Locate the cell with the specified text and output its [X, Y] center coordinate. 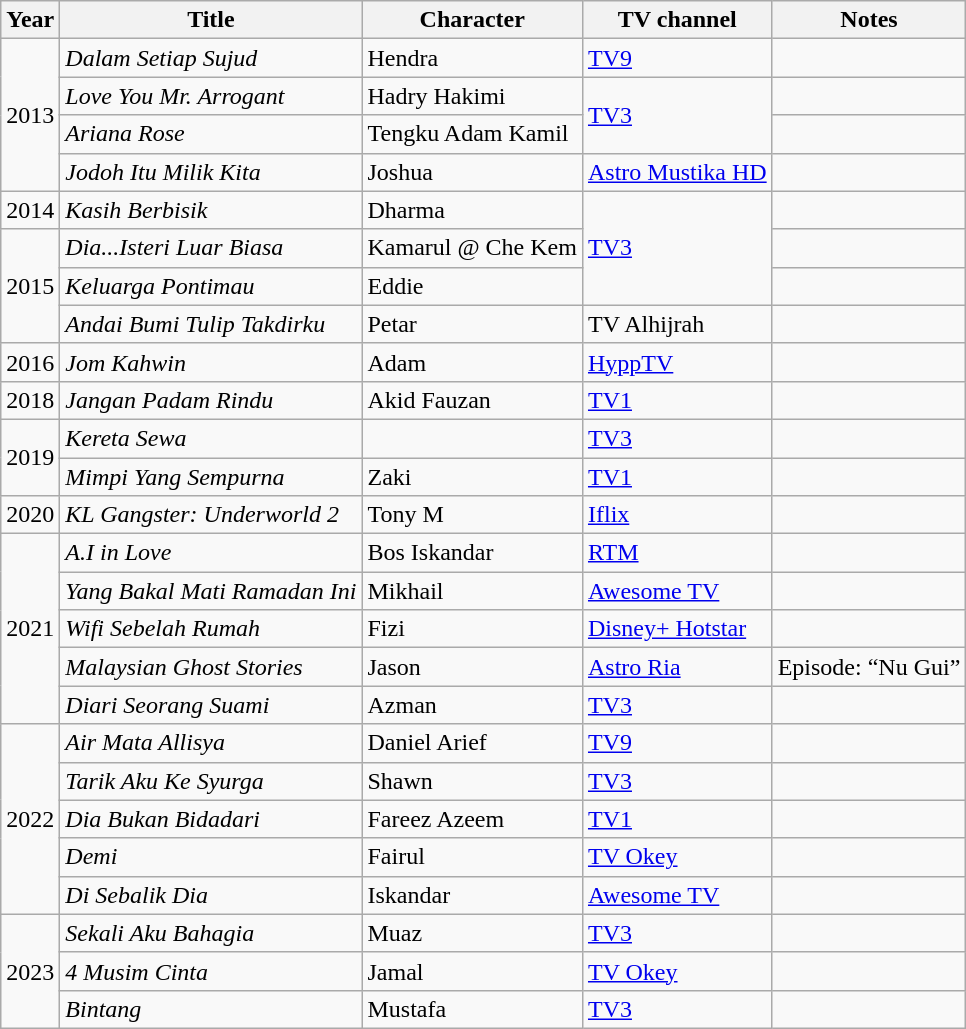
TV Alhijrah [677, 324]
Tarik Aku Ke Syurga [211, 781]
Adam [472, 362]
2016 [30, 362]
Astro Ria [677, 667]
Jangan Padam Rindu [211, 400]
Kasih Berbisik [211, 210]
Episode: “Nu Gui” [869, 667]
Bintang [211, 1009]
Kamarul @ Che Kem [472, 248]
Fizi [472, 629]
Ariana Rose [211, 134]
Demi [211, 857]
Mimpi Yang Sempurna [211, 477]
Wifi Sebelah Rumah [211, 629]
Yang Bakal Mati Ramadan Ini [211, 591]
Bos Iskandar [472, 553]
Dalam Setiap Sujud [211, 58]
Sekali Aku Bahagia [211, 933]
Mustafa [472, 1009]
Jason [472, 667]
2014 [30, 210]
KL Gangster: Underworld 2 [211, 515]
Hadry Hakimi [472, 96]
Azman [472, 705]
Iskandar [472, 895]
Title [211, 20]
Zaki [472, 477]
2022 [30, 819]
Iflix [677, 515]
2021 [30, 629]
A.I in Love [211, 553]
RTM [677, 553]
Malaysian Ghost Stories [211, 667]
Dia Bukan Bidadari [211, 819]
Shawn [472, 781]
Daniel Arief [472, 743]
4 Musim Cinta [211, 971]
Jodoh Itu Milik Kita [211, 172]
Notes [869, 20]
Year [30, 20]
2023 [30, 971]
Muaz [472, 933]
HyppTV [677, 362]
Love You Mr. Arrogant [211, 96]
Akid Fauzan [472, 400]
Fareez Azeem [472, 819]
2019 [30, 457]
Tony M [472, 515]
Mikhail [472, 591]
Di Sebalik Dia [211, 895]
Andai Bumi Tulip Takdirku [211, 324]
Air Mata Allisya [211, 743]
Character [472, 20]
2018 [30, 400]
Jamal [472, 971]
2015 [30, 286]
Astro Mustika HD [677, 172]
2013 [30, 115]
Diari Seorang Suami [211, 705]
Dia...Isteri Luar Biasa [211, 248]
Keluarga Pontimau [211, 286]
Petar [472, 324]
Fairul [472, 857]
Jom Kahwin [211, 362]
Eddie [472, 286]
2020 [30, 515]
Kereta Sewa [211, 438]
Joshua [472, 172]
Disney+ Hotstar [677, 629]
Hendra [472, 58]
Dharma [472, 210]
TV channel [677, 20]
Tengku Adam Kamil [472, 134]
